Scan for the cell matching the given text and deliver its (X, Y) coordinate at center. 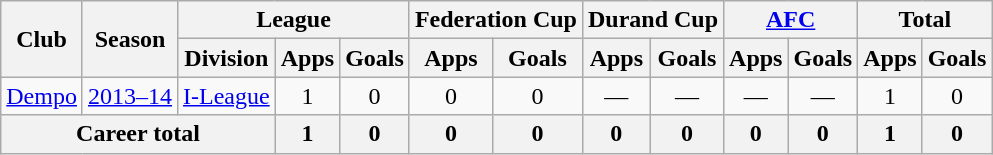
Federation Cup (496, 20)
Durand Cup (652, 20)
2013–14 (130, 96)
League (294, 20)
Season (130, 39)
Career total (138, 134)
Club (42, 39)
Dempo (42, 96)
Total (925, 20)
I-League (227, 96)
Division (227, 58)
AFC (791, 20)
